Find where the given text appears and provide that cell's center as [X, Y] coordinate. 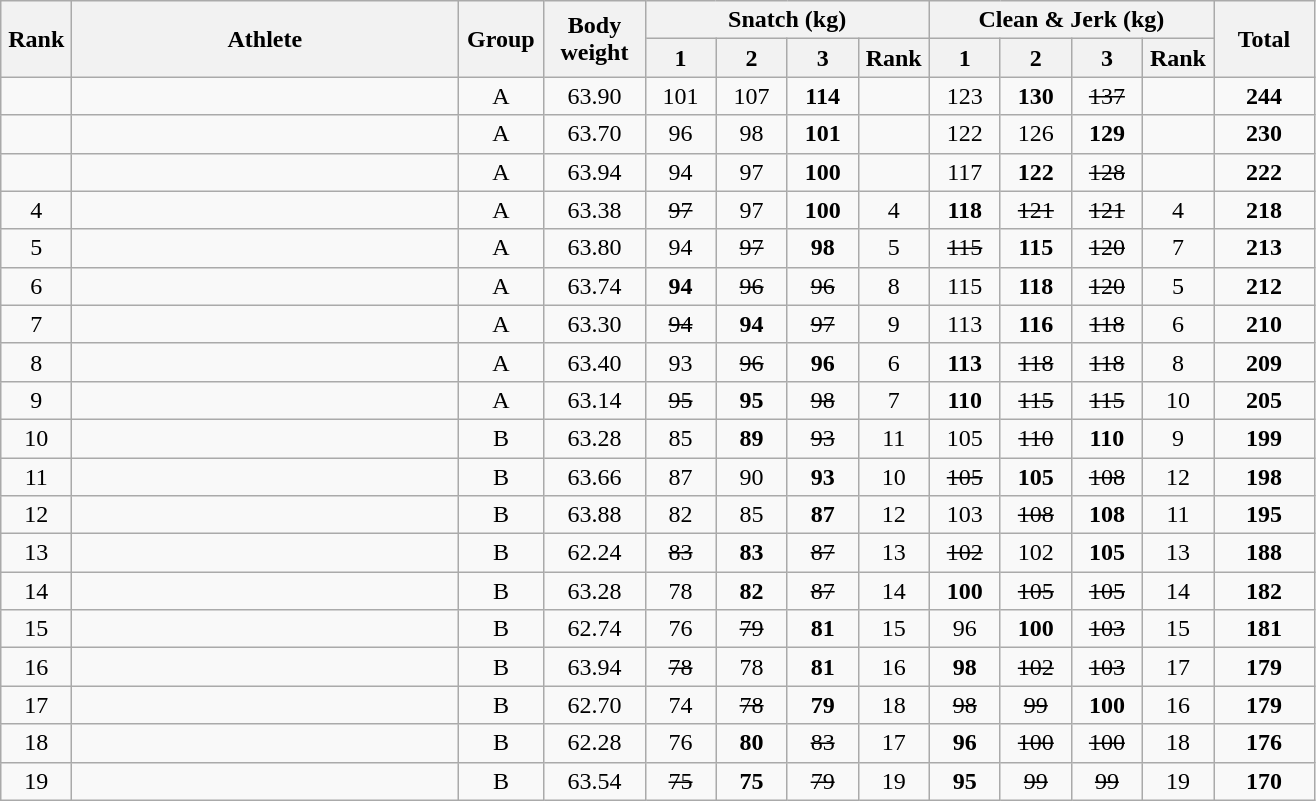
62.74 [594, 629]
62.28 [594, 743]
63.88 [594, 515]
Athlete [265, 39]
Snatch (kg) [787, 20]
62.70 [594, 705]
Total [1264, 39]
212 [1264, 286]
230 [1264, 134]
213 [1264, 248]
188 [1264, 553]
90 [752, 477]
218 [1264, 210]
117 [964, 172]
114 [822, 96]
62.24 [594, 553]
244 [1264, 96]
63.38 [594, 210]
210 [1264, 324]
199 [1264, 438]
176 [1264, 743]
63.40 [594, 362]
129 [1106, 134]
80 [752, 743]
63.80 [594, 248]
63.30 [594, 324]
195 [1264, 515]
116 [1036, 324]
74 [680, 705]
Clean & Jerk (kg) [1071, 20]
63.66 [594, 477]
198 [1264, 477]
63.90 [594, 96]
222 [1264, 172]
89 [752, 438]
63.70 [594, 134]
123 [964, 96]
63.74 [594, 286]
130 [1036, 96]
63.14 [594, 400]
63.54 [594, 781]
126 [1036, 134]
209 [1264, 362]
Group [501, 39]
107 [752, 96]
137 [1106, 96]
128 [1106, 172]
Body weight [594, 39]
205 [1264, 400]
170 [1264, 781]
182 [1264, 591]
181 [1264, 629]
